Locate the cell with the specified text and output its [x, y] center coordinate. 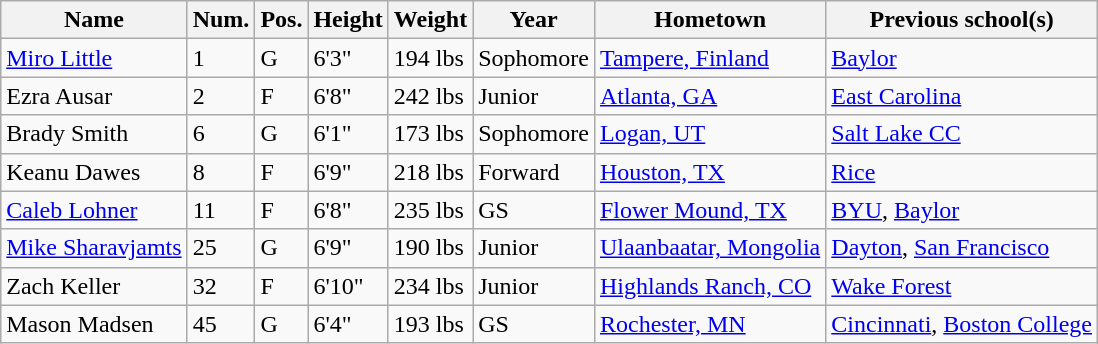
Hometown [710, 20]
6'1" [348, 134]
6'4" [348, 324]
25 [221, 248]
190 lbs [430, 248]
Mike Sharavjamts [94, 248]
Dayton, San Francisco [962, 248]
235 lbs [430, 210]
Highlands Ranch, CO [710, 286]
8 [221, 172]
173 lbs [430, 134]
234 lbs [430, 286]
Keanu Dawes [94, 172]
Caleb Lohner [94, 210]
Num. [221, 20]
Miro Little [94, 58]
Year [534, 20]
242 lbs [430, 96]
11 [221, 210]
6'10" [348, 286]
194 lbs [430, 58]
Ezra Ausar [94, 96]
Rice [962, 172]
Salt Lake CC [962, 134]
Forward [534, 172]
Flower Mound, TX [710, 210]
218 lbs [430, 172]
Baylor [962, 58]
1 [221, 58]
Atlanta, GA [710, 96]
Wake Forest [962, 286]
Rochester, MN [710, 324]
32 [221, 286]
Name [94, 20]
East Carolina [962, 96]
2 [221, 96]
Mason Madsen [94, 324]
6 [221, 134]
Weight [430, 20]
Zach Keller [94, 286]
Height [348, 20]
193 lbs [430, 324]
Pos. [282, 20]
6'3" [348, 58]
45 [221, 324]
Tampere, Finland [710, 58]
Cincinnati, Boston College [962, 324]
Brady Smith [94, 134]
BYU, Baylor [962, 210]
Ulaanbaatar, Mongolia [710, 248]
Previous school(s) [962, 20]
Logan, UT [710, 134]
Houston, TX [710, 172]
